For the text-containing cell, return its midpoint in (x, y) coordinate format. 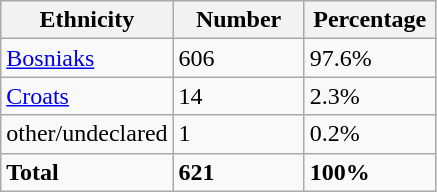
Ethnicity (87, 20)
621 (238, 172)
606 (238, 58)
Total (87, 172)
Croats (87, 96)
0.2% (370, 134)
1 (238, 134)
other/undeclared (87, 134)
97.6% (370, 58)
Percentage (370, 20)
100% (370, 172)
14 (238, 96)
2.3% (370, 96)
Bosniaks (87, 58)
Number (238, 20)
